Extract the (X, Y) coordinate from the center of the cell holding the provided text.  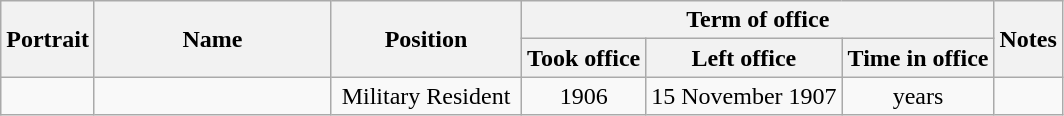
Time in office (918, 58)
Name (212, 39)
Left office (744, 58)
years (918, 96)
15 November 1907 (744, 96)
Portrait (48, 39)
Notes (1028, 39)
Military Resident (426, 96)
1906 (584, 96)
Took office (584, 58)
Position (426, 39)
Term of office (758, 20)
